Identify which cell holds the provided text, then report its [x, y] central coordinate. 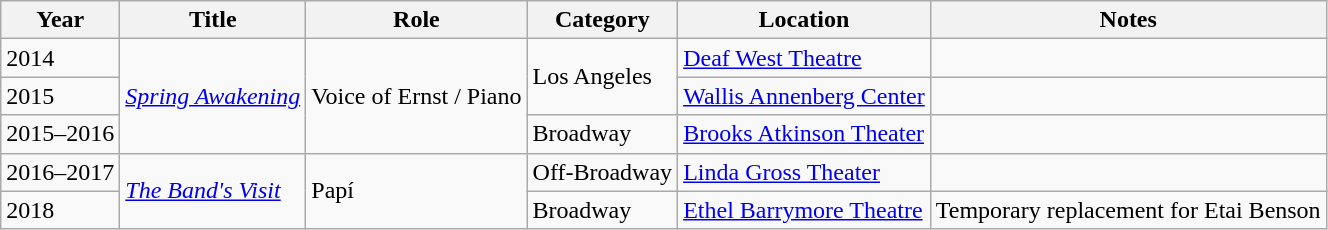
Temporary replacement for Etai Benson [1128, 210]
Voice of Ernst / Piano [416, 96]
Deaf West Theatre [804, 58]
The Band's Visit [213, 191]
Notes [1128, 20]
Wallis Annenberg Center [804, 96]
Role [416, 20]
Los Angeles [602, 77]
2015–2016 [60, 134]
Spring Awakening [213, 96]
2016–2017 [60, 172]
Papí [416, 191]
2018 [60, 210]
2015 [60, 96]
Off-Broadway [602, 172]
Title [213, 20]
Year [60, 20]
Linda Gross Theater [804, 172]
Brooks Atkinson Theater [804, 134]
2014 [60, 58]
Ethel Barrymore Theatre [804, 210]
Location [804, 20]
Category [602, 20]
